Determine the (x, y) coordinate at the center of the cell enclosing the given text.  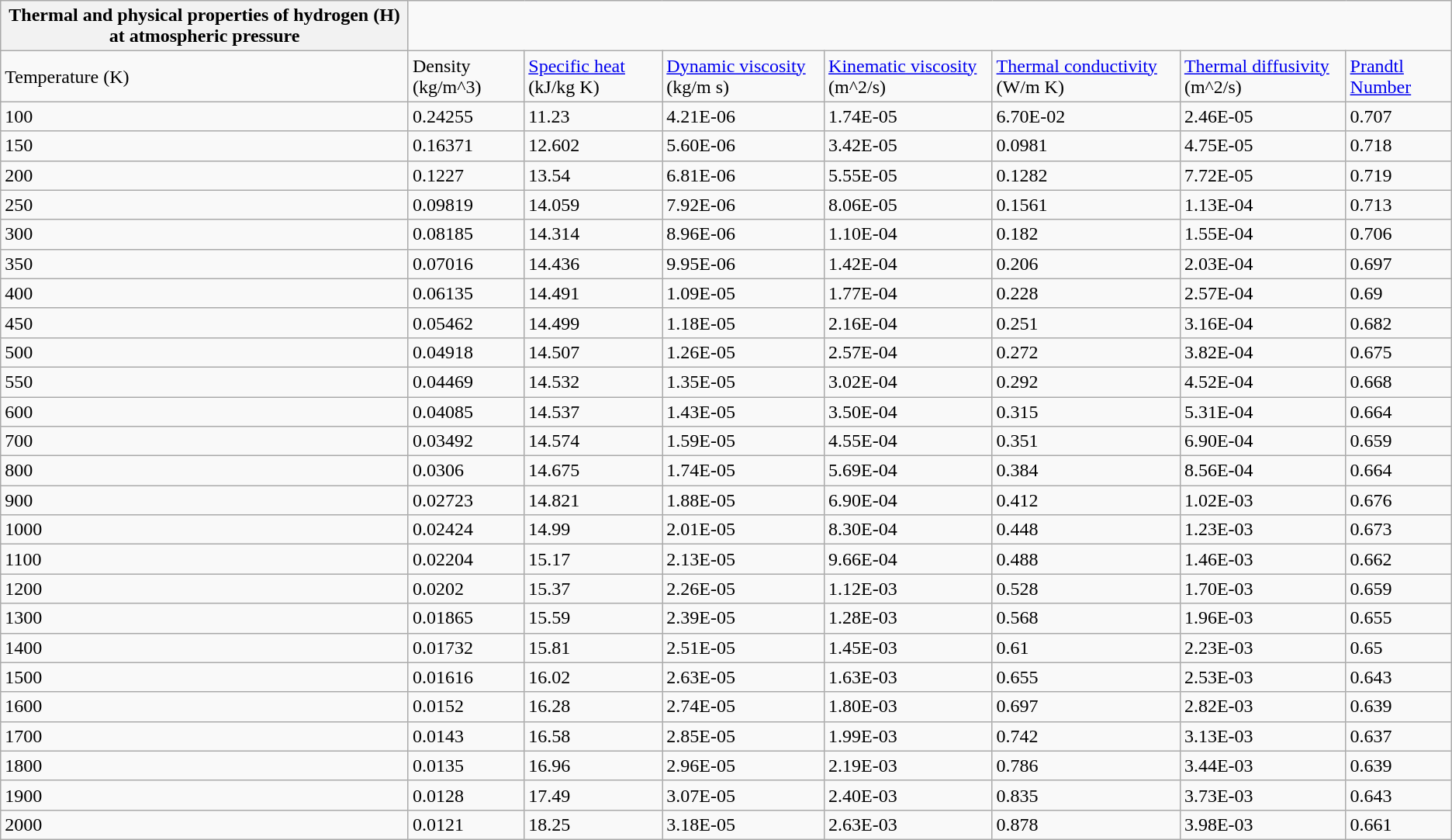
2.40E-03 (909, 795)
2.85E-05 (743, 736)
2.63E-03 (909, 824)
0.02723 (465, 500)
0.03492 (465, 441)
2.82E-03 (1263, 707)
2.26E-05 (743, 589)
9.95E-06 (743, 264)
1.12E-03 (909, 589)
14.537 (593, 412)
1700 (205, 736)
700 (205, 441)
0.488 (1086, 559)
0.1227 (465, 175)
900 (205, 500)
1.59E-05 (743, 441)
0.02204 (465, 559)
7.92E-06 (743, 205)
3.16E-04 (1263, 323)
14.99 (593, 530)
0.65 (1398, 648)
3.50E-04 (909, 412)
0.315 (1086, 412)
15.17 (593, 559)
1.70E-03 (1263, 589)
0.707 (1398, 116)
0.02424 (465, 530)
150 (205, 146)
1.02E-03 (1263, 500)
5.69E-04 (909, 471)
0.06135 (465, 293)
16.02 (593, 677)
0.206 (1086, 264)
3.02E-04 (909, 382)
0.661 (1398, 824)
14.314 (593, 234)
2.53E-03 (1263, 677)
15.37 (593, 589)
1300 (205, 618)
1.55E-04 (1263, 234)
0.668 (1398, 382)
1500 (205, 677)
550 (205, 382)
2.23E-03 (1263, 648)
1100 (205, 559)
0.0152 (465, 707)
0.09819 (465, 205)
0.0306 (465, 471)
2.63E-05 (743, 677)
0.528 (1086, 589)
4.52E-04 (1263, 382)
1.63E-03 (909, 677)
Specific heat (kJ/kg K) (593, 76)
0.742 (1086, 736)
800 (205, 471)
14.507 (593, 352)
1.96E-03 (1263, 618)
2.16E-04 (909, 323)
14.059 (593, 205)
0.272 (1086, 352)
4.21E-06 (743, 116)
0.16371 (465, 146)
500 (205, 352)
3.07E-05 (743, 795)
8.30E-04 (909, 530)
1.46E-03 (1263, 559)
0.682 (1398, 323)
0.718 (1398, 146)
2.96E-05 (743, 766)
5.31E-04 (1263, 412)
14.675 (593, 471)
0.713 (1398, 205)
1800 (205, 766)
0.01732 (465, 648)
0.0143 (465, 736)
0.878 (1086, 824)
1900 (205, 795)
1.80E-03 (909, 707)
15.59 (593, 618)
0.0202 (465, 589)
Thermal and physical properties of hydrogen (H) at atmospheric pressure (205, 26)
1.45E-03 (909, 648)
1.26E-05 (743, 352)
0.07016 (465, 264)
Density (kg/m^3) (465, 76)
0.1561 (1086, 205)
5.60E-06 (743, 146)
3.18E-05 (743, 824)
17.49 (593, 795)
Temperature (K) (205, 76)
6.81E-06 (743, 175)
2.39E-05 (743, 618)
0.182 (1086, 234)
3.44E-03 (1263, 766)
1600 (205, 707)
14.499 (593, 323)
0.675 (1398, 352)
0.01865 (465, 618)
Dynamic viscosity (kg/m s) (743, 76)
0.719 (1398, 175)
2.01E-05 (743, 530)
3.13E-03 (1263, 736)
1.88E-05 (743, 500)
0.69 (1398, 293)
16.28 (593, 707)
0.04469 (465, 382)
0.0135 (465, 766)
1.77E-04 (909, 293)
350 (205, 264)
0.662 (1398, 559)
7.72E-05 (1263, 175)
2.03E-04 (1263, 264)
100 (205, 116)
6.70E-02 (1086, 116)
0.568 (1086, 618)
0.637 (1398, 736)
0.01616 (465, 677)
13.54 (593, 175)
15.81 (593, 648)
Prandtl Number (1398, 76)
1200 (205, 589)
1.10E-04 (909, 234)
14.574 (593, 441)
Thermal diffusivity (m^2/s) (1263, 76)
8.96E-06 (743, 234)
0.384 (1086, 471)
8.56E-04 (1263, 471)
600 (205, 412)
14.532 (593, 382)
250 (205, 205)
0.351 (1086, 441)
0.61 (1086, 648)
16.58 (593, 736)
0.08185 (465, 234)
18.25 (593, 824)
0.412 (1086, 500)
3.82E-04 (1263, 352)
450 (205, 323)
11.23 (593, 116)
3.42E-05 (909, 146)
4.55E-04 (909, 441)
0.0128 (465, 795)
0.706 (1398, 234)
1400 (205, 648)
0.786 (1086, 766)
1000 (205, 530)
300 (205, 234)
0.04085 (465, 412)
14.821 (593, 500)
0.251 (1086, 323)
16.96 (593, 766)
3.98E-03 (1263, 824)
Thermal conductivity (W/m K) (1086, 76)
0.24255 (465, 116)
3.73E-03 (1263, 795)
14.436 (593, 264)
14.491 (593, 293)
0.292 (1086, 382)
200 (205, 175)
1.28E-03 (909, 618)
0.228 (1086, 293)
0.448 (1086, 530)
4.75E-05 (1263, 146)
400 (205, 293)
5.55E-05 (909, 175)
0.673 (1398, 530)
1.23E-03 (1263, 530)
1.09E-05 (743, 293)
2.74E-05 (743, 707)
0.1282 (1086, 175)
0.676 (1398, 500)
0.05462 (465, 323)
9.66E-04 (909, 559)
1.99E-03 (909, 736)
2.46E-05 (1263, 116)
8.06E-05 (909, 205)
1.42E-04 (909, 264)
1.35E-05 (743, 382)
1.43E-05 (743, 412)
0.835 (1086, 795)
2.19E-03 (909, 766)
2.13E-05 (743, 559)
0.04918 (465, 352)
1.18E-05 (743, 323)
2.51E-05 (743, 648)
1.13E-04 (1263, 205)
2000 (205, 824)
0.0121 (465, 824)
12.602 (593, 146)
Kinematic viscosity (m^2/s) (909, 76)
0.0981 (1086, 146)
